For the text-containing cell, return its midpoint in (x, y) coordinate format. 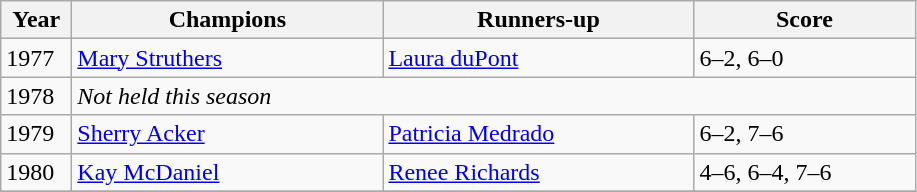
1978 (36, 96)
Champions (228, 20)
Patricia Medrado (538, 134)
1977 (36, 58)
Score (804, 20)
1980 (36, 172)
6–2, 7–6 (804, 134)
Sherry Acker (228, 134)
1979 (36, 134)
Renee Richards (538, 172)
Runners-up (538, 20)
4–6, 6–4, 7–6 (804, 172)
Kay McDaniel (228, 172)
Year (36, 20)
Mary Struthers (228, 58)
Laura duPont (538, 58)
Not held this season (494, 96)
6–2, 6–0 (804, 58)
